Return [X, Y] of the center of cell containing provided text 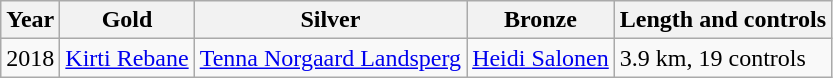
Length and controls [722, 20]
Silver [330, 20]
Kirti Rebane [127, 58]
3.9 km, 19 controls [722, 58]
2018 [30, 58]
Bronze [541, 20]
Heidi Salonen [541, 58]
Gold [127, 20]
Year [30, 20]
Tenna Norgaard Landsperg [330, 58]
